Pinpoint the cell where the given text exists, returning its [x, y] midpoint coordinate. 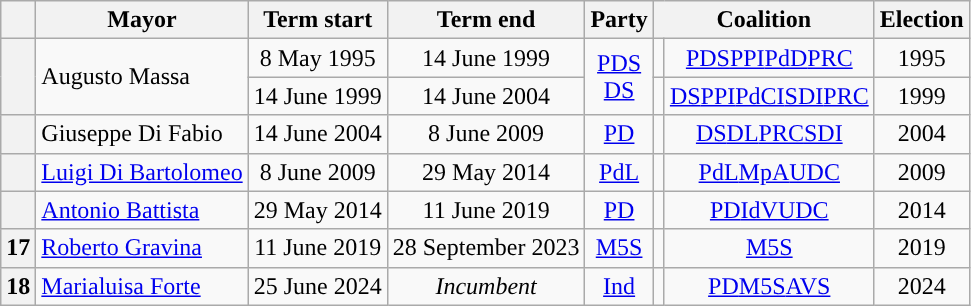
PDSDS [619, 77]
Ind [619, 286]
Augusto Massa [142, 77]
2019 [922, 248]
Giuseppe Di Fabio [142, 134]
PDM5SAVS [769, 286]
18 [18, 286]
Marialuisa Forte [142, 286]
1995 [922, 58]
Mayor [142, 20]
2024 [922, 286]
Incumbent [486, 286]
1999 [922, 96]
2004 [922, 134]
25 June 2024 [318, 286]
Coalition [764, 20]
Luigi Di Bartolomeo [142, 172]
DSDLPRCSDI [769, 134]
PdLMpAUDC [769, 172]
Roberto Gravina [142, 248]
PdL [619, 172]
Party [619, 20]
8 May 1995 [318, 58]
PDIdVUDC [769, 210]
Term end [486, 20]
Antonio Battista [142, 210]
DSPPIPdCISDIPRC [769, 96]
PDSPPIPdDPRC [769, 58]
17 [18, 248]
Election [922, 20]
2009 [922, 172]
2014 [922, 210]
28 September 2023 [486, 248]
Term start [318, 20]
